Find where the given text appears and provide that cell's center as [X, Y] coordinate. 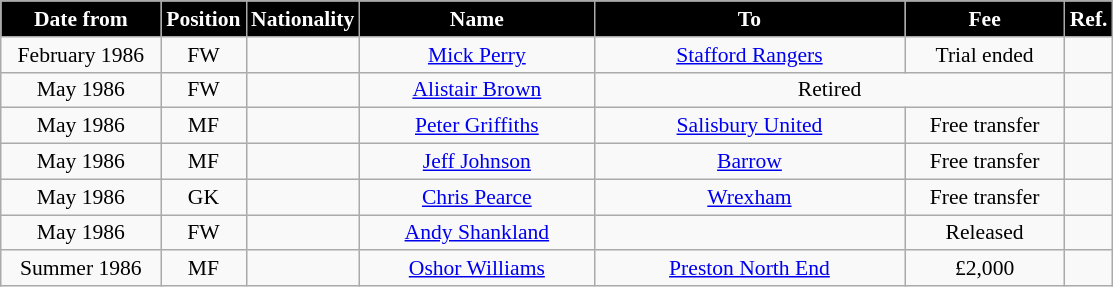
Released [985, 233]
Summer 1986 [81, 269]
Stafford Rangers [749, 55]
Retired [829, 90]
Fee [985, 19]
Peter Griffiths [476, 126]
February 1986 [81, 55]
Oshor Williams [476, 269]
Salisbury United [749, 126]
£2,000 [985, 269]
Chris Pearce [476, 197]
Ref. [1089, 19]
Nationality [302, 19]
Barrow [749, 162]
Alistair Brown [476, 90]
Date from [81, 19]
Name [476, 19]
Position [204, 19]
Wrexham [749, 197]
Mick Perry [476, 55]
Andy Shankland [476, 233]
To [749, 19]
GK [204, 197]
Trial ended [985, 55]
Jeff Johnson [476, 162]
Preston North End [749, 269]
